Locate the cell with the specified text and output its [X, Y] center coordinate. 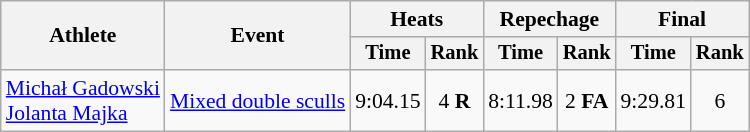
6 [720, 100]
Heats [416, 19]
Event [258, 36]
8:11.98 [520, 100]
9:29.81 [654, 100]
Final [682, 19]
4 R [455, 100]
Mixed double sculls [258, 100]
Athlete [83, 36]
9:04.15 [388, 100]
Repechage [549, 19]
Michał GadowskiJolanta Majka [83, 100]
2 FA [587, 100]
